Search for the cell housing the specified text and yield its [X, Y] center coordinate. 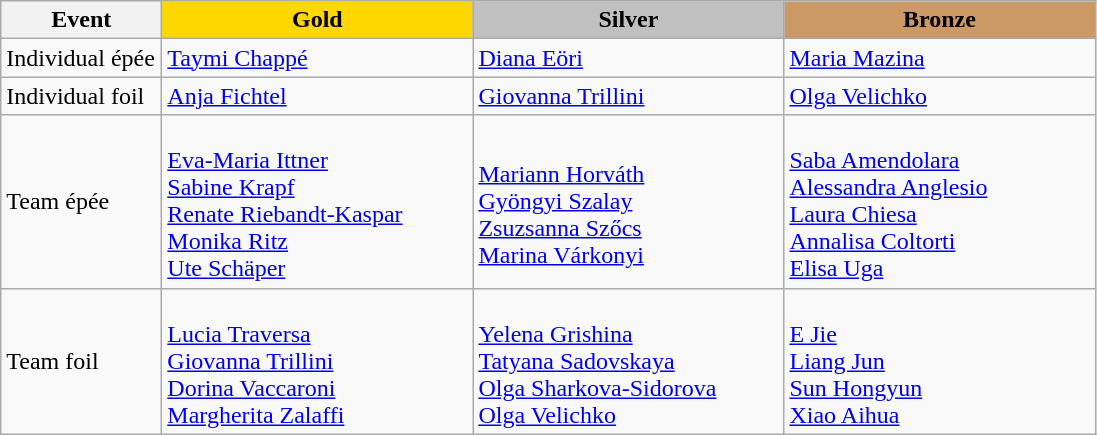
Taymi Chappé [318, 58]
Team épée [82, 202]
Mariann Horváth Gyöngyi Szalay Zsuzsanna SzőcsMarina Várkonyi [628, 202]
Individual foil [82, 96]
Event [82, 20]
Gold [318, 20]
Yelena Grishina Tatyana Sadovskaya Olga Sharkova-Sidorova Olga Velichko [628, 361]
Silver [628, 20]
Olga Velichko [940, 96]
Individual épée [82, 58]
Team foil [82, 361]
Giovanna Trillini [628, 96]
Maria Mazina [940, 58]
Saba Amendolara Alessandra Anglesio Laura ChiesaAnnalisa ColtortiElisa Uga [940, 202]
Lucia Traversa Giovanna Trillini Dorina Vaccaroni Margherita Zalaffi [318, 361]
E Jie Liang Jun Sun HongyunXiao Aihua [940, 361]
Diana Eöri [628, 58]
Eva-Maria Ittner Sabine Krapf Renate Riebandt-KasparMonika RitzUte Schäper [318, 202]
Anja Fichtel [318, 96]
Bronze [940, 20]
